Provide the [x, y] coordinate of the cell's center where the given text is located.  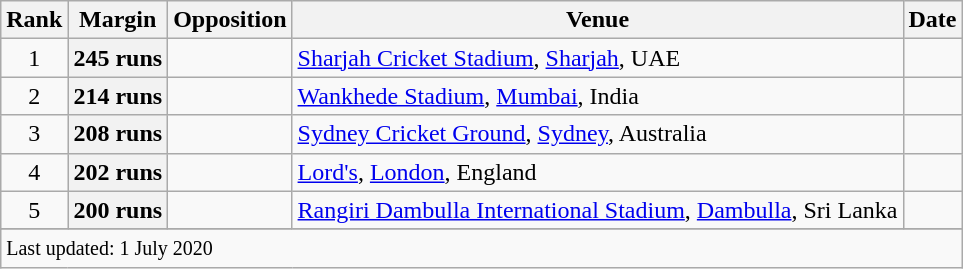
Lord's, London, England [598, 172]
245 runs [118, 58]
200 runs [118, 210]
Rank [34, 20]
Venue [598, 20]
Sharjah Cricket Stadium, Sharjah, UAE [598, 58]
2 [34, 96]
Wankhede Stadium, Mumbai, India [598, 96]
Last updated: 1 July 2020 [482, 248]
Sydney Cricket Ground, Sydney, Australia [598, 134]
Rangiri Dambulla International Stadium, Dambulla, Sri Lanka [598, 210]
214 runs [118, 96]
202 runs [118, 172]
Opposition [230, 20]
4 [34, 172]
3 [34, 134]
208 runs [118, 134]
Date [932, 20]
5 [34, 210]
Margin [118, 20]
1 [34, 58]
